Provide the [X, Y] coordinate of the cell's center where the given text is located.  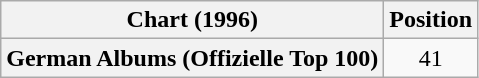
Position [431, 20]
Chart (1996) [192, 20]
German Albums (Offizielle Top 100) [192, 58]
41 [431, 58]
